For the text-containing cell, return its midpoint in [X, Y] coordinate format. 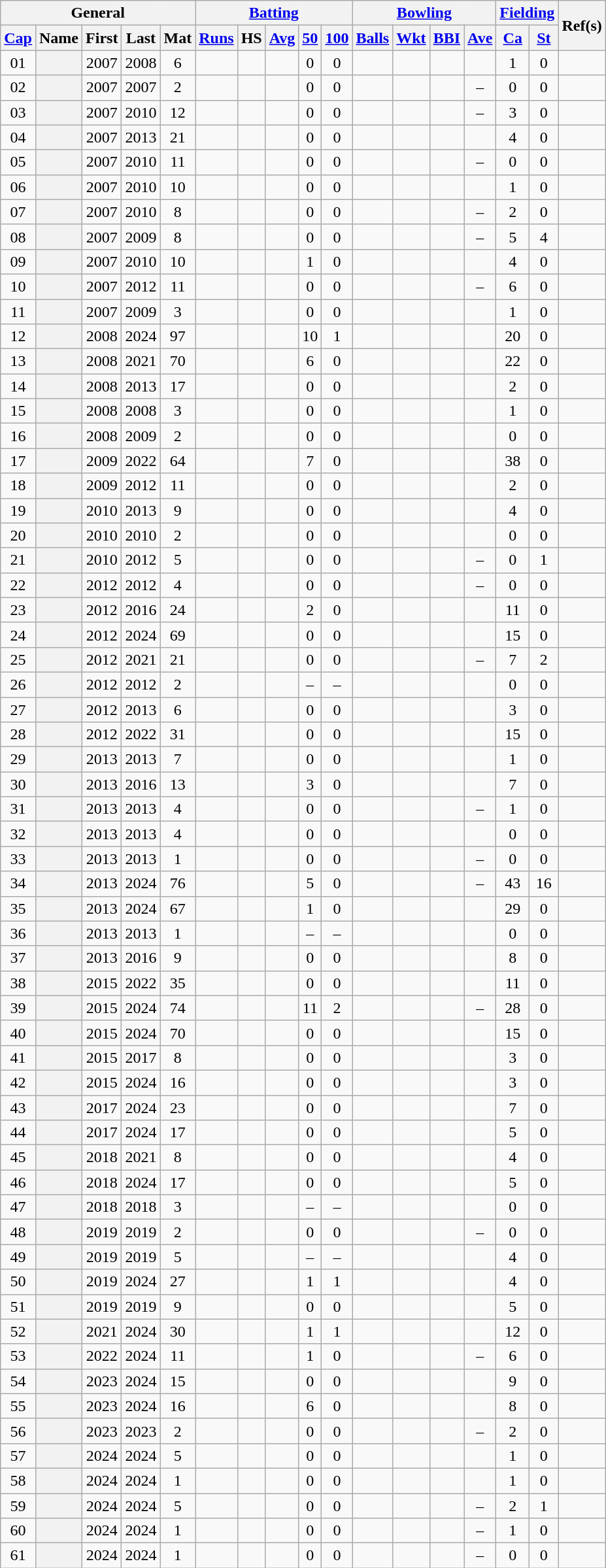
76 [178, 884]
08 [18, 237]
19 [18, 510]
49 [18, 1257]
Ave [480, 38]
53 [18, 1356]
74 [178, 1008]
Ca [513, 38]
100 [337, 38]
33 [18, 859]
41 [18, 1058]
26 [18, 684]
45 [18, 1158]
39 [18, 1008]
Name [59, 38]
37 [18, 958]
56 [18, 1431]
97 [178, 337]
54 [18, 1381]
46 [18, 1182]
Cap [18, 38]
Fielding [527, 13]
67 [178, 909]
58 [18, 1480]
52 [18, 1331]
Avg [282, 38]
06 [18, 187]
BBI [446, 38]
Batting [274, 13]
First [102, 38]
51 [18, 1307]
69 [178, 635]
47 [18, 1207]
34 [18, 884]
03 [18, 112]
01 [18, 63]
64 [178, 461]
Last [141, 38]
Ref(s) [582, 25]
St [544, 38]
09 [18, 261]
18 [18, 486]
48 [18, 1232]
59 [18, 1505]
55 [18, 1406]
25 [18, 659]
Wkt [411, 38]
44 [18, 1133]
Runs [216, 38]
04 [18, 137]
32 [18, 834]
40 [18, 1033]
HS [251, 38]
Mat [178, 38]
57 [18, 1456]
Balls [373, 38]
36 [18, 933]
42 [18, 1082]
General [98, 13]
Bowling [424, 13]
05 [18, 162]
14 [18, 386]
02 [18, 88]
61 [18, 1556]
07 [18, 212]
60 [18, 1531]
